Capture the cell that displays the provided text and extract its [x, y] central coordinate. 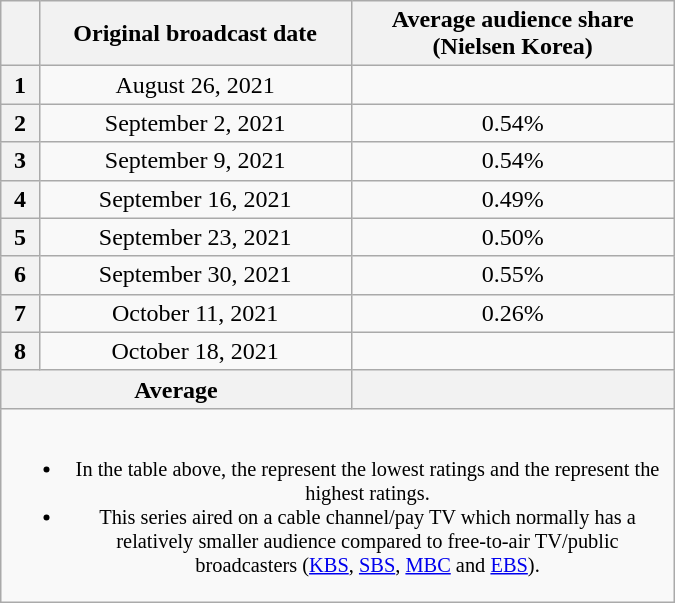
4 [20, 199]
Average audience share(Nielsen Korea) [512, 34]
October 11, 2021 [195, 313]
5 [20, 237]
0.49% [512, 199]
September 9, 2021 [195, 161]
1 [20, 85]
0.55% [512, 275]
October 18, 2021 [195, 351]
0.50% [512, 237]
6 [20, 275]
Original broadcast date [195, 34]
0.26% [512, 313]
2 [20, 123]
September 23, 2021 [195, 237]
September 2, 2021 [195, 123]
September 30, 2021 [195, 275]
September 16, 2021 [195, 199]
August 26, 2021 [195, 85]
7 [20, 313]
8 [20, 351]
3 [20, 161]
Average [176, 389]
